Capture the cell that displays the provided text and extract its (X, Y) central coordinate. 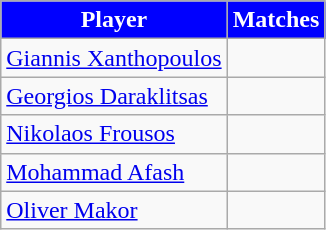
Oliver Makor (114, 210)
Georgios Daraklitsas (114, 96)
Mohammad Afash (114, 172)
Nikolaos Frousos (114, 134)
Matches (276, 20)
Giannis Xanthopoulos (114, 58)
Player (114, 20)
